For the text-containing cell, return its midpoint in (X, Y) coordinate format. 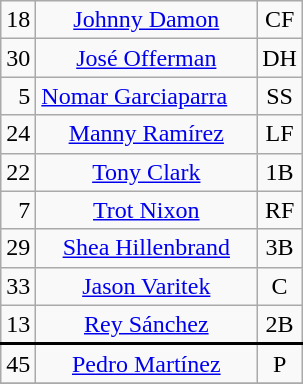
Rey Sánchez (146, 324)
P (280, 364)
33 (18, 286)
CF (280, 20)
18 (18, 20)
24 (18, 134)
Trot Nixon (146, 210)
1B (280, 172)
Johnny Damon (146, 20)
45 (18, 364)
SS (280, 96)
LF (280, 134)
5 (18, 96)
30 (18, 58)
2B (280, 324)
Shea Hillenbrand (146, 248)
13 (18, 324)
7 (18, 210)
Tony Clark (146, 172)
RF (280, 210)
C (280, 286)
Manny Ramírez (146, 134)
3B (280, 248)
29 (18, 248)
Pedro Martínez (146, 364)
José Offerman (146, 58)
Nomar Garciaparra (146, 96)
22 (18, 172)
Jason Varitek (146, 286)
DH (280, 58)
